Search for the cell housing the specified text and yield its [X, Y] center coordinate. 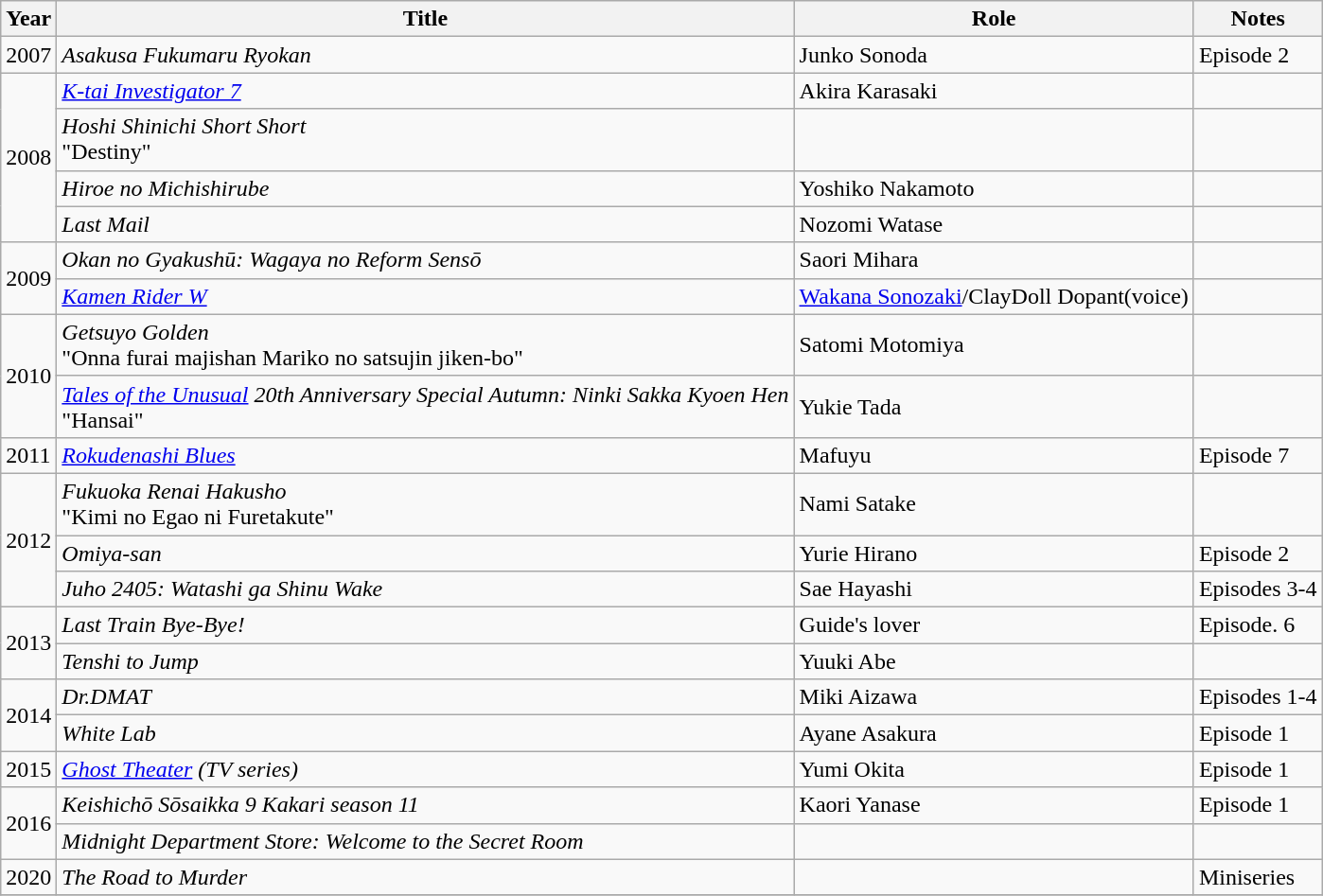
White Lab [426, 733]
2010 [28, 376]
Nozomi Watase [994, 224]
Wakana Sonozaki/ClayDoll Dopant(voice) [994, 296]
Tenshi to Jump [426, 661]
Title [426, 19]
2015 [28, 769]
Ghost Theater (TV series) [426, 769]
Hiroe no Michishirube [426, 188]
Kamen Rider W [426, 296]
Yukie Tada [994, 407]
Yoshiko Nakamoto [994, 188]
Getsuyo Golden"Onna furai majishan Mariko no satsujin jiken-bo" [426, 344]
2011 [28, 455]
Last Train Bye-Bye! [426, 625]
Mafuyu [994, 455]
2014 [28, 715]
Rokudenashi Blues [426, 455]
K-tai Investigator 7 [426, 91]
Last Mail [426, 224]
Sae Hayashi [994, 589]
Asakusa Fukumaru Ryokan [426, 55]
Akira Karasaki [994, 91]
Episodes 1-4 [1258, 697]
Hoshi Shinichi Short Short"Destiny" [426, 140]
Episode. 6 [1258, 625]
Role [994, 19]
Nami Satake [994, 503]
Fukuoka Renai Hakusho"Kimi no Egao ni Furetakute" [426, 503]
Ayane Asakura [994, 733]
2016 [28, 823]
Junko Sonoda [994, 55]
2007 [28, 55]
Miniseries [1258, 877]
Notes [1258, 19]
Yurie Hirano [994, 553]
Miki Aizawa [994, 697]
Kaori Yanase [994, 805]
Keishichō Sōsaikka 9 Kakari season 11 [426, 805]
Omiya-san [426, 553]
2020 [28, 877]
Dr.DMAT [426, 697]
Guide's lover [994, 625]
2008 [28, 157]
Okan no Gyakushū: Wagaya no Reform Sensō [426, 260]
Satomi Motomiya [994, 344]
The Road to Murder [426, 877]
Yuuki Abe [994, 661]
2012 [28, 539]
Yumi Okita [994, 769]
2013 [28, 643]
Tales of the Unusual 20th Anniversary Special Autumn: Ninki Sakka Kyoen Hen"Hansai" [426, 407]
Juho 2405: Watashi ga Shinu Wake [426, 589]
Midnight Department Store: Welcome to the Secret Room [426, 841]
2009 [28, 278]
Year [28, 19]
Episode 7 [1258, 455]
Episodes 3-4 [1258, 589]
Saori Mihara [994, 260]
